Provide the [X, Y] coordinate of the cell's center where the given text is located.  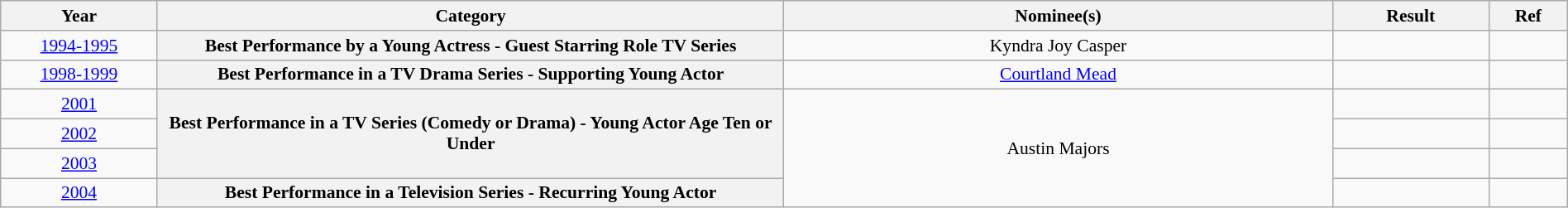
2002 [79, 134]
Result [1411, 16]
Nominee(s) [1059, 16]
1994-1995 [79, 46]
Kyndra Joy Casper [1059, 46]
Best Performance in a Television Series - Recurring Young Actor [471, 193]
Category [471, 16]
2001 [79, 104]
Best Performance in a TV Drama Series - Supporting Young Actor [471, 75]
2004 [79, 193]
Best Performance in a TV Series (Comedy or Drama) - Young Actor Age Ten or Under [471, 134]
2003 [79, 163]
Ref [1528, 16]
Courtland Mead [1059, 75]
Austin Majors [1059, 148]
Best Performance by a Young Actress - Guest Starring Role TV Series [471, 46]
1998-1999 [79, 75]
Year [79, 16]
